Provide the [x, y] coordinate of the cell's center where the given text is located.  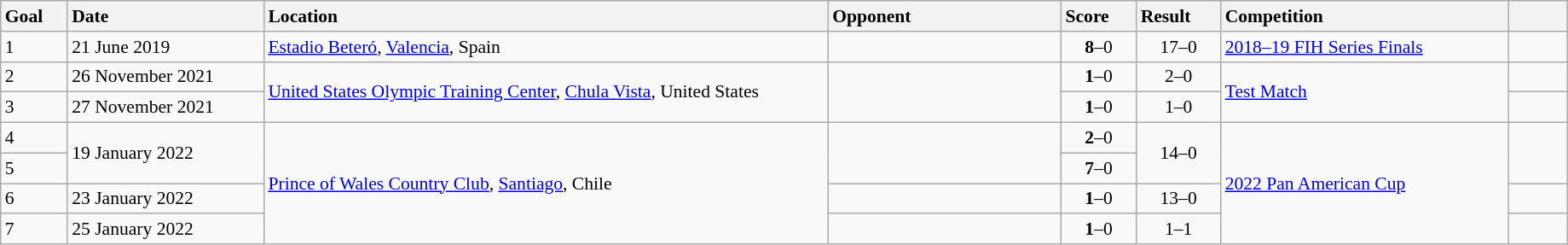
1 [34, 47]
23 January 2022 [165, 199]
Opponent [945, 16]
25 January 2022 [165, 230]
27 November 2021 [165, 108]
21 June 2019 [165, 47]
4 [34, 138]
7–0 [1098, 168]
1–1 [1178, 230]
8–0 [1098, 47]
2 [34, 77]
Goal [34, 16]
5 [34, 168]
Location [546, 16]
2018–19 FIH Series Finals [1365, 47]
Date [165, 16]
3 [34, 108]
13–0 [1178, 199]
Score [1098, 16]
17–0 [1178, 47]
United States Olympic Training Center, Chula Vista, United States [546, 92]
Estadio Beteró, Valencia, Spain [546, 47]
Competition [1365, 16]
14–0 [1178, 154]
6 [34, 199]
Prince of Wales Country Club, Santiago, Chile [546, 184]
Result [1178, 16]
2022 Pan American Cup [1365, 184]
Test Match [1365, 92]
19 January 2022 [165, 154]
26 November 2021 [165, 77]
7 [34, 230]
